Capture the cell that displays the provided text and extract its (x, y) central coordinate. 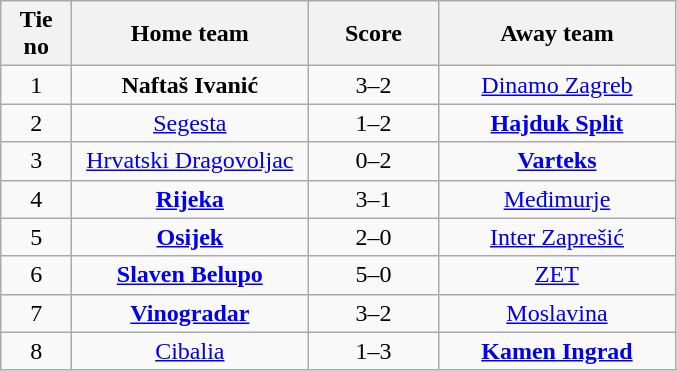
1–3 (374, 351)
Varteks (557, 161)
3 (36, 161)
Slaven Belupo (190, 275)
5–0 (374, 275)
7 (36, 313)
Hajduk Split (557, 123)
Vinogradar (190, 313)
Naftaš Ivanić (190, 85)
Rijeka (190, 199)
Osijek (190, 237)
8 (36, 351)
Segesta (190, 123)
Away team (557, 34)
Score (374, 34)
1 (36, 85)
1–2 (374, 123)
Home team (190, 34)
2 (36, 123)
Inter Zaprešić (557, 237)
4 (36, 199)
Dinamo Zagreb (557, 85)
Kamen Ingrad (557, 351)
Tie no (36, 34)
5 (36, 237)
3–1 (374, 199)
0–2 (374, 161)
2–0 (374, 237)
Hrvatski Dragovoljac (190, 161)
Cibalia (190, 351)
Međimurje (557, 199)
Moslavina (557, 313)
ZET (557, 275)
6 (36, 275)
